Locate the cell with the specified text and output its [x, y] center coordinate. 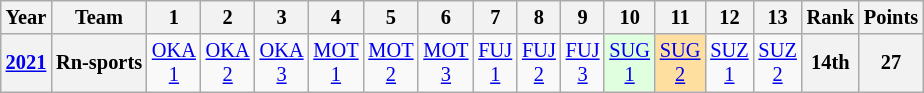
FUJ2 [539, 63]
14th [830, 63]
SUG2 [680, 63]
MOT3 [446, 63]
SUG1 [629, 63]
3 [282, 17]
Team [99, 17]
27 [891, 63]
13 [778, 17]
MOT1 [336, 63]
Rank [830, 17]
FUJ3 [583, 63]
7 [495, 17]
1 [174, 17]
12 [729, 17]
SUZ1 [729, 63]
OKA2 [228, 63]
6 [446, 17]
8 [539, 17]
9 [583, 17]
MOT2 [390, 63]
Points [891, 17]
Rn-sports [99, 63]
OKA1 [174, 63]
2021 [26, 63]
FUJ1 [495, 63]
5 [390, 17]
SUZ2 [778, 63]
4 [336, 17]
2 [228, 17]
Year [26, 17]
OKA3 [282, 63]
11 [680, 17]
10 [629, 17]
